Extract the (X, Y) coordinate from the center of the cell holding the provided text.  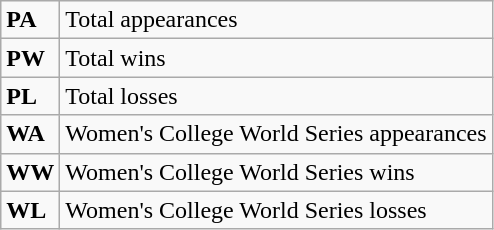
WL (30, 210)
Women's College World Series appearances (276, 134)
Total wins (276, 58)
PA (30, 20)
Total losses (276, 96)
WA (30, 134)
WW (30, 172)
Women's College World Series losses (276, 210)
PL (30, 96)
Women's College World Series wins (276, 172)
PW (30, 58)
Total appearances (276, 20)
